Extract the (x, y) coordinate from the center of the cell holding the provided text.  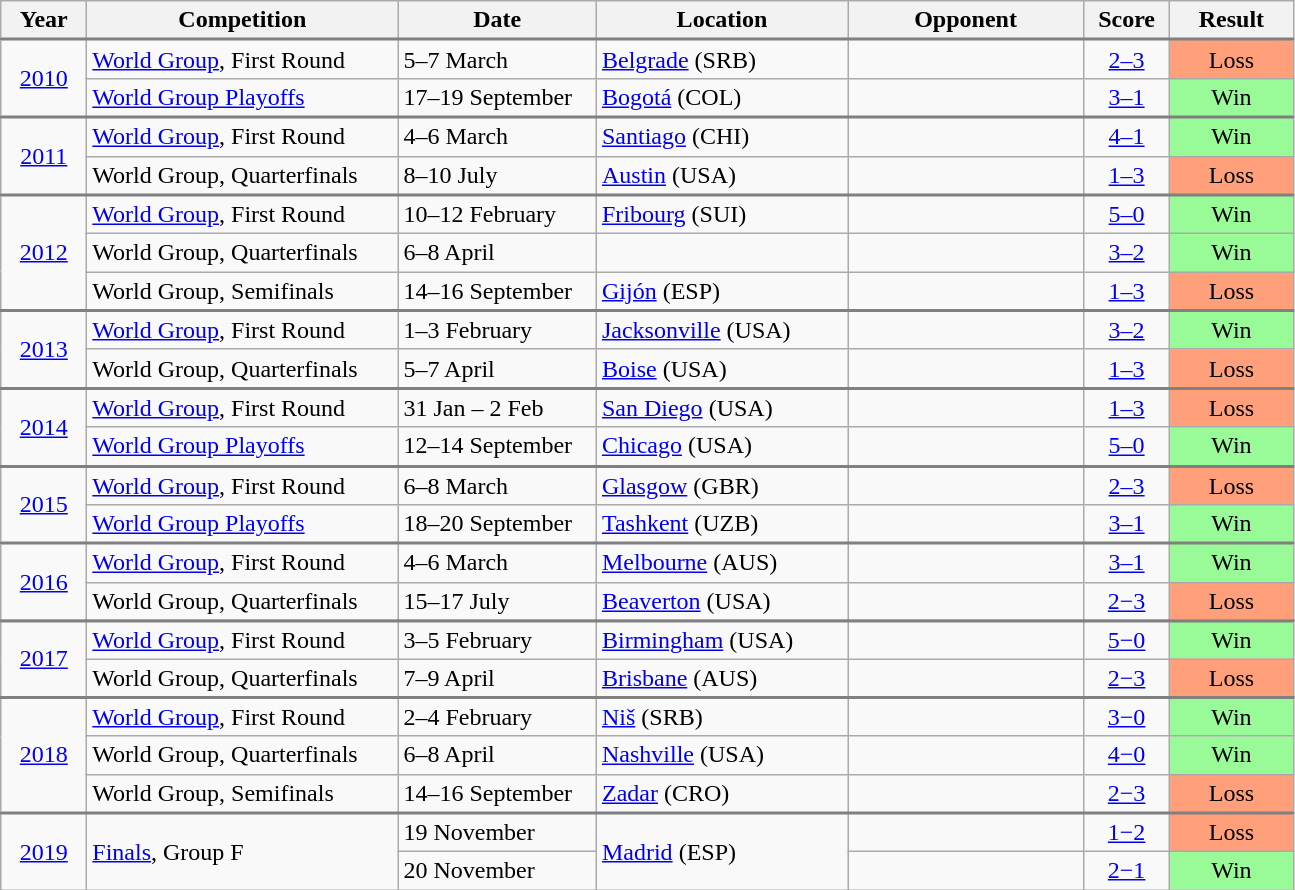
3−0 (1127, 716)
17–19 September (498, 98)
10–12 February (498, 214)
Glasgow (GBR) (722, 486)
Chicago (USA) (722, 446)
19 November (498, 832)
Opponent (966, 20)
18–20 September (498, 524)
4−0 (1127, 755)
5−0 (1127, 640)
Santiago (CHI) (722, 136)
2017 (44, 658)
Belgrade (SRB) (722, 60)
5–7 March (498, 60)
Finals, Group F (242, 852)
2011 (44, 156)
2–4 February (498, 716)
San Diego (USA) (722, 408)
Score (1127, 20)
31 Jan – 2 Feb (498, 408)
Brisbane (AUS) (722, 678)
Date (498, 20)
12–14 September (498, 446)
1–3 February (498, 330)
Jacksonville (USA) (722, 330)
Madrid (ESP) (722, 852)
2−1 (1127, 871)
Beaverton (USA) (722, 601)
6–8 March (498, 486)
4–1 (1127, 136)
Bogotá (COL) (722, 98)
Birmingham (USA) (722, 640)
2014 (44, 427)
3–5 February (498, 640)
2016 (44, 582)
Gijón (ESP) (722, 292)
15–17 July (498, 601)
2010 (44, 79)
Tashkent (UZB) (722, 524)
2015 (44, 505)
5–7 April (498, 368)
2012 (44, 253)
Austin (USA) (722, 176)
Nashville (USA) (722, 755)
Location (722, 20)
Fribourg (SUI) (722, 214)
Competition (242, 20)
Boise (USA) (722, 368)
Result (1232, 20)
Niš (SRB) (722, 716)
Zadar (CRO) (722, 794)
2013 (44, 349)
7–9 April (498, 678)
Year (44, 20)
2018 (44, 755)
1−2 (1127, 832)
2019 (44, 852)
Melbourne (AUS) (722, 562)
20 November (498, 871)
8–10 July (498, 176)
